Capture the cell that displays the provided text and extract its [x, y] central coordinate. 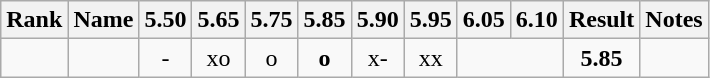
xx [430, 58]
5.90 [378, 20]
5.50 [166, 20]
Notes [674, 20]
6.05 [484, 20]
Rank [34, 20]
5.95 [430, 20]
x- [378, 58]
6.10 [536, 20]
xo [218, 58]
Result [601, 20]
Name [104, 20]
5.75 [272, 20]
5.65 [218, 20]
- [166, 58]
